For the text-containing cell, return its midpoint in (x, y) coordinate format. 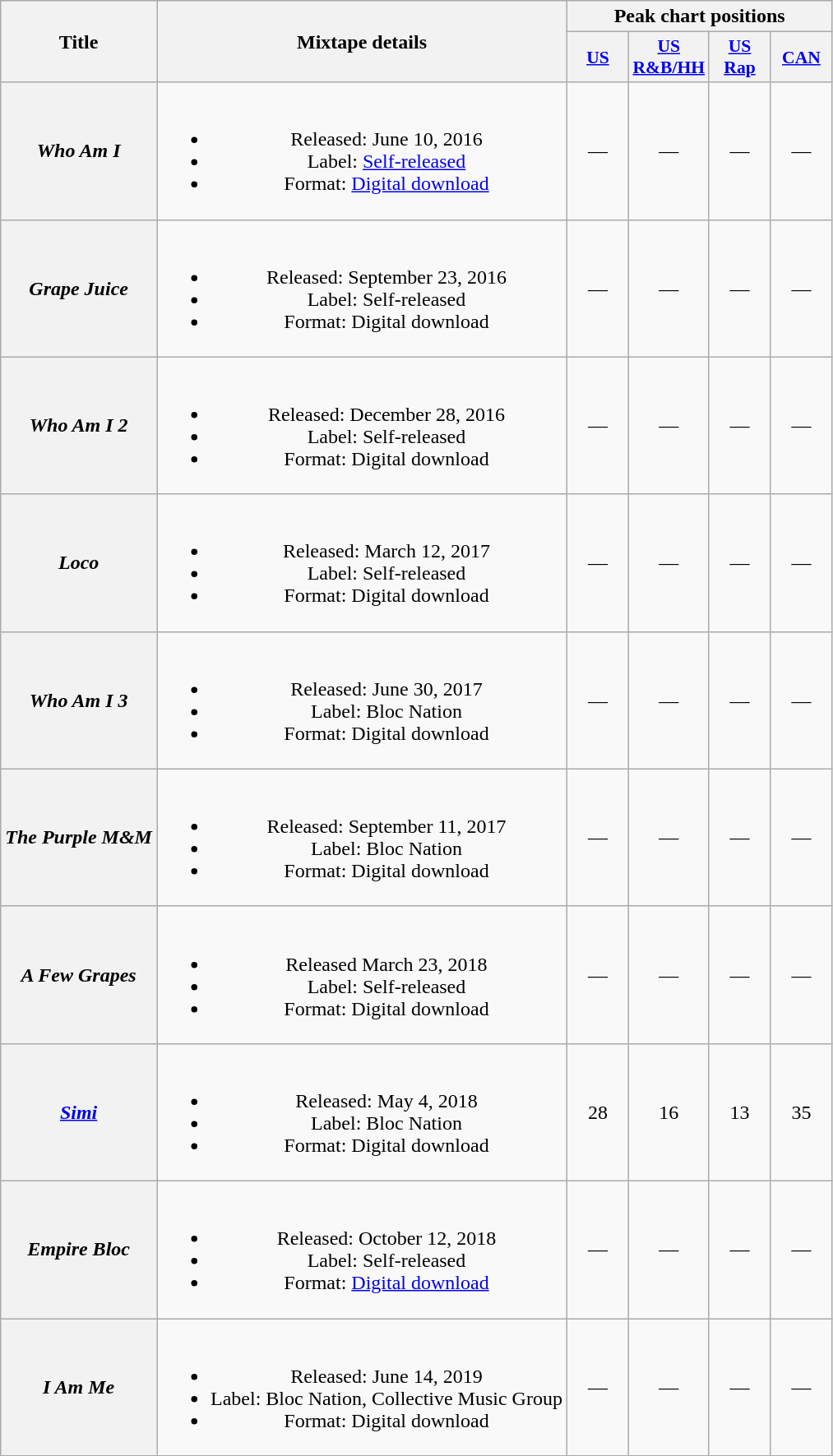
Loco (79, 562)
Released: September 11, 2017Label: Bloc NationFormat: Digital download (362, 837)
Released March 23, 2018Label: Self-releasedFormat: Digital download (362, 975)
Who Am I 3 (79, 700)
Grape Juice (79, 288)
16 (669, 1112)
Who Am I 2 (79, 426)
CAN (801, 58)
Who Am I (79, 151)
Released: June 14, 2019Label: Bloc Nation, Collective Music GroupFormat: Digital download (362, 1388)
Released: October 12, 2018Label: Self-releasedFormat: Digital download (362, 1250)
Title (79, 41)
Released: May 4, 2018Label: Bloc NationFormat: Digital download (362, 1112)
Empire Bloc (79, 1250)
A Few Grapes (79, 975)
USR&B/HH (669, 58)
28 (597, 1112)
Mixtape details (362, 41)
Simi (79, 1112)
Released: September 23, 2016Label: Self-releasedFormat: Digital download (362, 288)
I Am Me (79, 1388)
Peak chart positions (699, 16)
Released: December 28, 2016Label: Self-releasedFormat: Digital download (362, 426)
35 (801, 1112)
The Purple M&M (79, 837)
USRap (740, 58)
Released: March 12, 2017Label: Self-releasedFormat: Digital download (362, 562)
Released: June 30, 2017Label: Bloc NationFormat: Digital download (362, 700)
13 (740, 1112)
US (597, 58)
Released: June 10, 2016Label: Self-releasedFormat: Digital download (362, 151)
